Search for the cell housing the specified text and yield its (x, y) center coordinate. 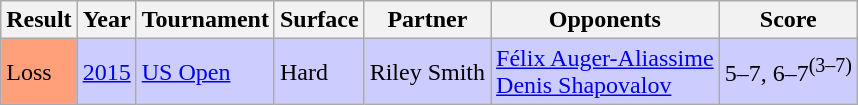
Partner (427, 20)
Hard (319, 72)
Score (788, 20)
Félix Auger-Aliassime Denis Shapovalov (606, 72)
US Open (205, 72)
5–7, 6–7(3–7) (788, 72)
Loss (39, 72)
2015 (106, 72)
Opponents (606, 20)
Result (39, 20)
Year (106, 20)
Riley Smith (427, 72)
Surface (319, 20)
Tournament (205, 20)
